Find where the given text appears and provide that cell's center as [X, Y] coordinate. 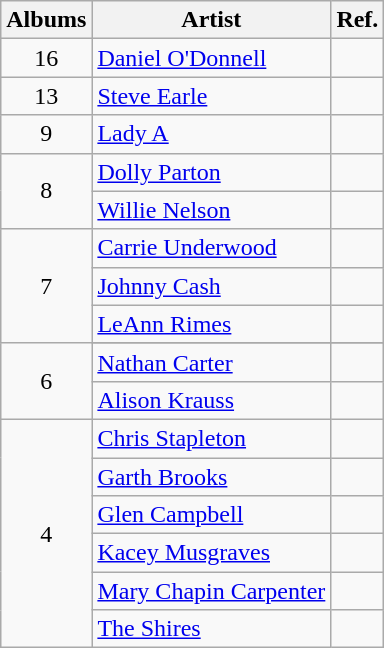
Daniel O'Donnell [212, 58]
13 [46, 96]
Ref. [358, 20]
Lady A [212, 134]
Willie Nelson [212, 210]
LeAnn Rimes [212, 324]
Carrie Underwood [212, 248]
16 [46, 58]
Glen Campbell [212, 515]
8 [46, 191]
Artist [212, 20]
7 [46, 286]
Dolly Parton [212, 172]
Mary Chapin Carpenter [212, 591]
4 [46, 533]
Kacey Musgraves [212, 553]
The Shires [212, 629]
Albums [46, 20]
Garth Brooks [212, 477]
9 [46, 134]
Steve Earle [212, 96]
Johnny Cash [212, 286]
Nathan Carter [212, 362]
6 [46, 381]
Chris Stapleton [212, 438]
Alison Krauss [212, 400]
